From the cell containing the given text, extract its center point as [x, y] coordinate. 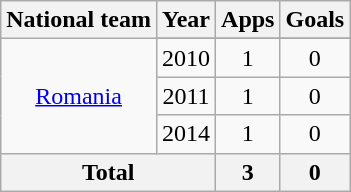
Total [108, 172]
Romania [79, 96]
Goals [315, 20]
National team [79, 20]
Apps [248, 20]
2011 [186, 96]
2010 [186, 58]
3 [248, 172]
2014 [186, 134]
Year [186, 20]
